Pinpoint the cell where the given text exists, returning its (X, Y) midpoint coordinate. 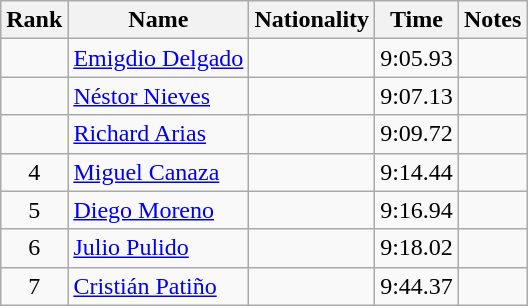
Nationality (312, 20)
Emigdio Delgado (158, 58)
4 (34, 172)
6 (34, 248)
Rank (34, 20)
9:16.94 (417, 210)
5 (34, 210)
Notes (492, 20)
Name (158, 20)
Richard Arias (158, 134)
9:09.72 (417, 134)
9:07.13 (417, 96)
Miguel Canaza (158, 172)
Cristián Patiño (158, 286)
9:18.02 (417, 248)
9:05.93 (417, 58)
Time (417, 20)
Julio Pulido (158, 248)
7 (34, 286)
Diego Moreno (158, 210)
Néstor Nieves (158, 96)
9:14.44 (417, 172)
9:44.37 (417, 286)
